Search for the cell housing the specified text and yield its (X, Y) center coordinate. 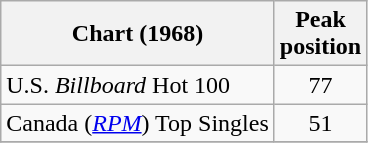
Peakposition (320, 34)
77 (320, 85)
Canada (RPM) Top Singles (138, 123)
Chart (1968) (138, 34)
U.S. Billboard Hot 100 (138, 85)
51 (320, 123)
